Detect which cell encompasses the target text, then output its [x, y] center coordinate. 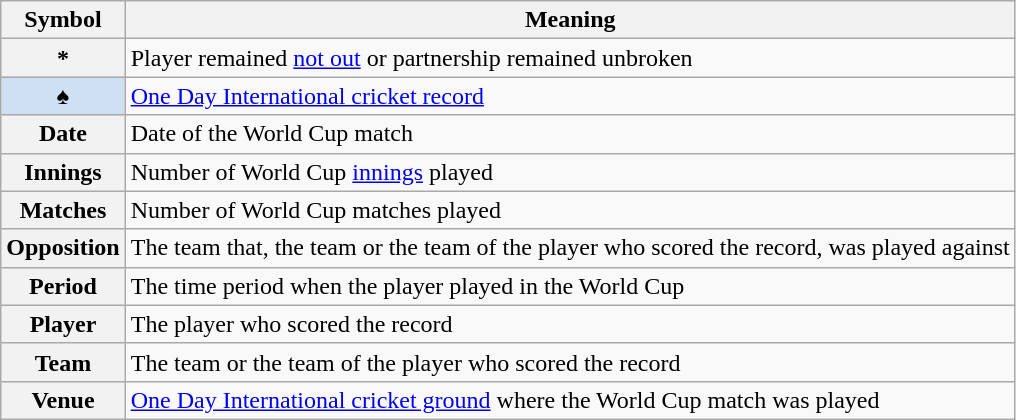
Number of World Cup innings played [570, 172]
The time period when the player played in the World Cup [570, 286]
Number of World Cup matches played [570, 210]
♠ [63, 96]
Player [63, 324]
Meaning [570, 20]
Date of the World Cup match [570, 134]
* [63, 58]
One Day International cricket ground where the World Cup match was played [570, 400]
Venue [63, 400]
The team or the team of the player who scored the record [570, 362]
Team [63, 362]
Opposition [63, 248]
Symbol [63, 20]
The team that, the team or the team of the player who scored the record, was played against [570, 248]
Date [63, 134]
Period [63, 286]
Matches [63, 210]
Innings [63, 172]
The player who scored the record [570, 324]
One Day International cricket record [570, 96]
Player remained not out or partnership remained unbroken [570, 58]
